Determine the (X, Y) coordinate at the center of the cell enclosing the given text.  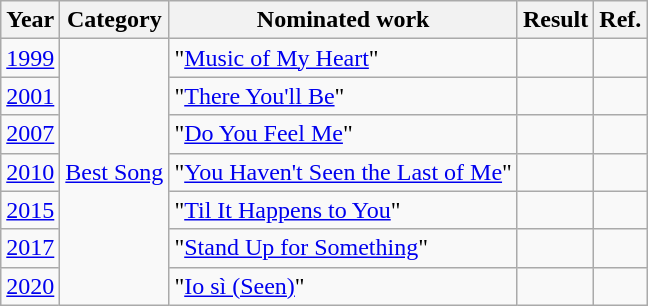
Result (555, 20)
Ref. (620, 20)
2007 (30, 134)
"Music of My Heart" (343, 58)
"Til It Happens to You" (343, 210)
"You Haven't Seen the Last of Me" (343, 172)
"There You'll Be" (343, 96)
Category (114, 20)
2020 (30, 286)
"Io sì (Seen)" (343, 286)
Best Song (114, 172)
1999 (30, 58)
"Stand Up for Something" (343, 248)
2001 (30, 96)
2015 (30, 210)
2010 (30, 172)
"Do You Feel Me" (343, 134)
2017 (30, 248)
Year (30, 20)
Nominated work (343, 20)
